Identify which cell holds the provided text, then report its (X, Y) central coordinate. 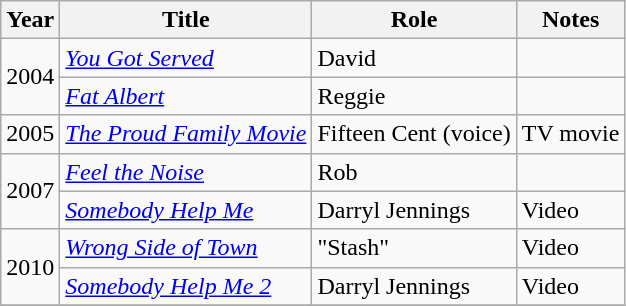
Reggie (414, 96)
Feel the Noise (186, 172)
Somebody Help Me (186, 210)
You Got Served (186, 58)
Fifteen Cent (voice) (414, 134)
2004 (30, 77)
David (414, 58)
Notes (570, 20)
Role (414, 20)
Fat Albert (186, 96)
2007 (30, 191)
Rob (414, 172)
Wrong Side of Town (186, 248)
TV movie (570, 134)
Year (30, 20)
2005 (30, 134)
"Stash" (414, 248)
2010 (30, 267)
Title (186, 20)
The Proud Family Movie (186, 134)
Somebody Help Me 2 (186, 286)
